Return (X, Y) of the center of cell containing provided text 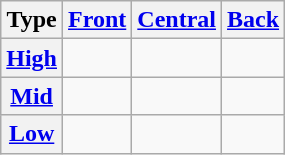
Back (254, 20)
Mid (32, 96)
Low (32, 134)
High (32, 58)
Type (32, 20)
Central (177, 20)
Front (98, 20)
